Output the [X, Y] coordinate of the center of the cell containing the given text.  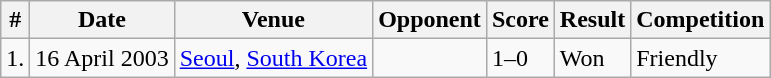
Seoul, South Korea [273, 58]
Result [592, 20]
Score [520, 20]
Competition [700, 20]
1–0 [520, 58]
1. [16, 58]
Opponent [430, 20]
Date [102, 20]
16 April 2003 [102, 58]
# [16, 20]
Venue [273, 20]
Friendly [700, 58]
Won [592, 58]
